Extract the [x, y] coordinate from the center of the cell holding the provided text.  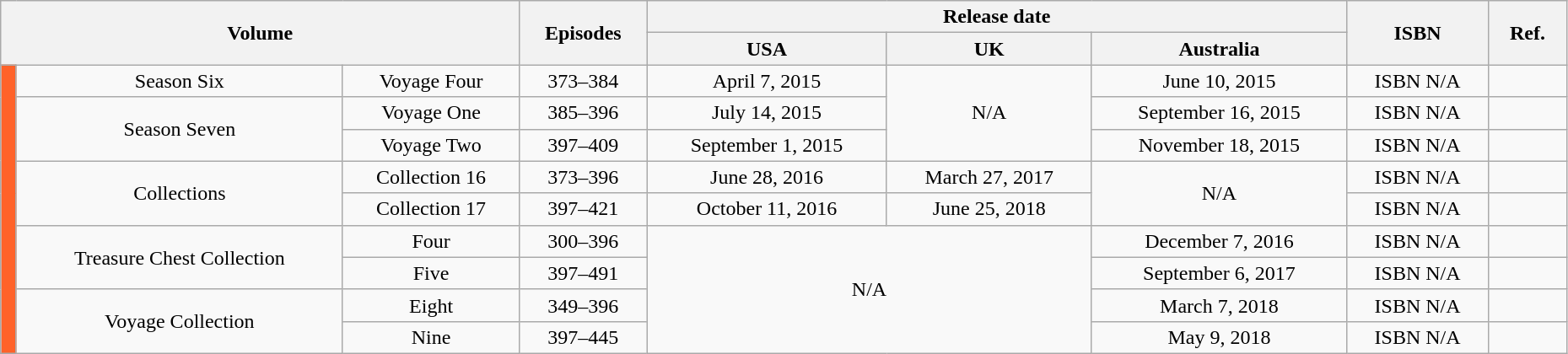
Australia [1219, 49]
Nine [430, 337]
Season Seven [179, 129]
June 10, 2015 [1219, 81]
July 14, 2015 [768, 113]
June 28, 2016 [768, 177]
300–396 [584, 241]
Eight [430, 305]
397–421 [584, 209]
373–384 [584, 81]
October 11, 2016 [768, 209]
March 27, 2017 [989, 177]
Episodes [584, 33]
December 7, 2016 [1219, 241]
Collection 16 [430, 177]
September 6, 2017 [1219, 273]
Collections [179, 193]
ISBN [1418, 33]
Voyage One [430, 113]
397–409 [584, 145]
May 9, 2018 [1219, 337]
Release date [997, 17]
Collection 17 [430, 209]
June 25, 2018 [989, 209]
April 7, 2015 [768, 81]
Voyage Two [430, 145]
September 1, 2015 [768, 145]
November 18, 2015 [1219, 145]
397–491 [584, 273]
UK [989, 49]
Volume [260, 33]
Voyage Four [430, 81]
Voyage Collection [179, 321]
Ref. [1528, 33]
385–396 [584, 113]
349–396 [584, 305]
March 7, 2018 [1219, 305]
397–445 [584, 337]
373–396 [584, 177]
USA [768, 49]
September 16, 2015 [1219, 113]
Four [430, 241]
Treasure Chest Collection [179, 257]
Season Six [179, 81]
Five [430, 273]
